Capture the cell that displays the provided text and extract its [X, Y] central coordinate. 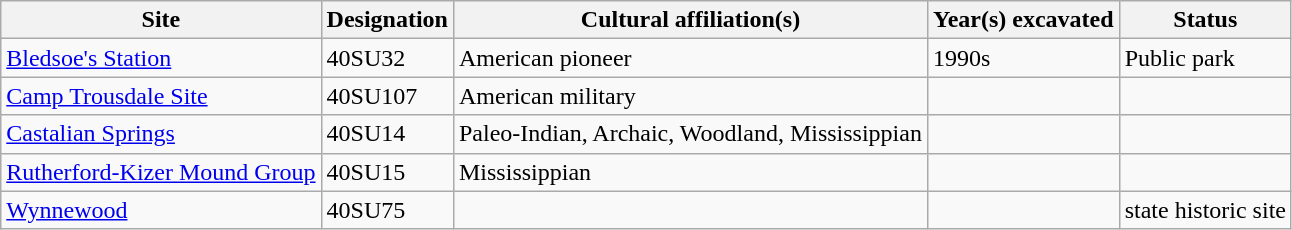
Wynnewood [161, 210]
Public park [1205, 58]
40SU75 [387, 210]
40SU14 [387, 134]
Camp Trousdale Site [161, 96]
Paleo-Indian, Archaic, Woodland, Mississippian [690, 134]
American military [690, 96]
American pioneer [690, 58]
Castalian Springs [161, 134]
Mississippian [690, 172]
Bledsoe's Station [161, 58]
state historic site [1205, 210]
1990s [1023, 58]
40SU15 [387, 172]
40SU32 [387, 58]
Year(s) excavated [1023, 20]
Site [161, 20]
Status [1205, 20]
Designation [387, 20]
40SU107 [387, 96]
Cultural affiliation(s) [690, 20]
Rutherford-Kizer Mound Group [161, 172]
